Identify which cell holds the provided text, then report its [X, Y] central coordinate. 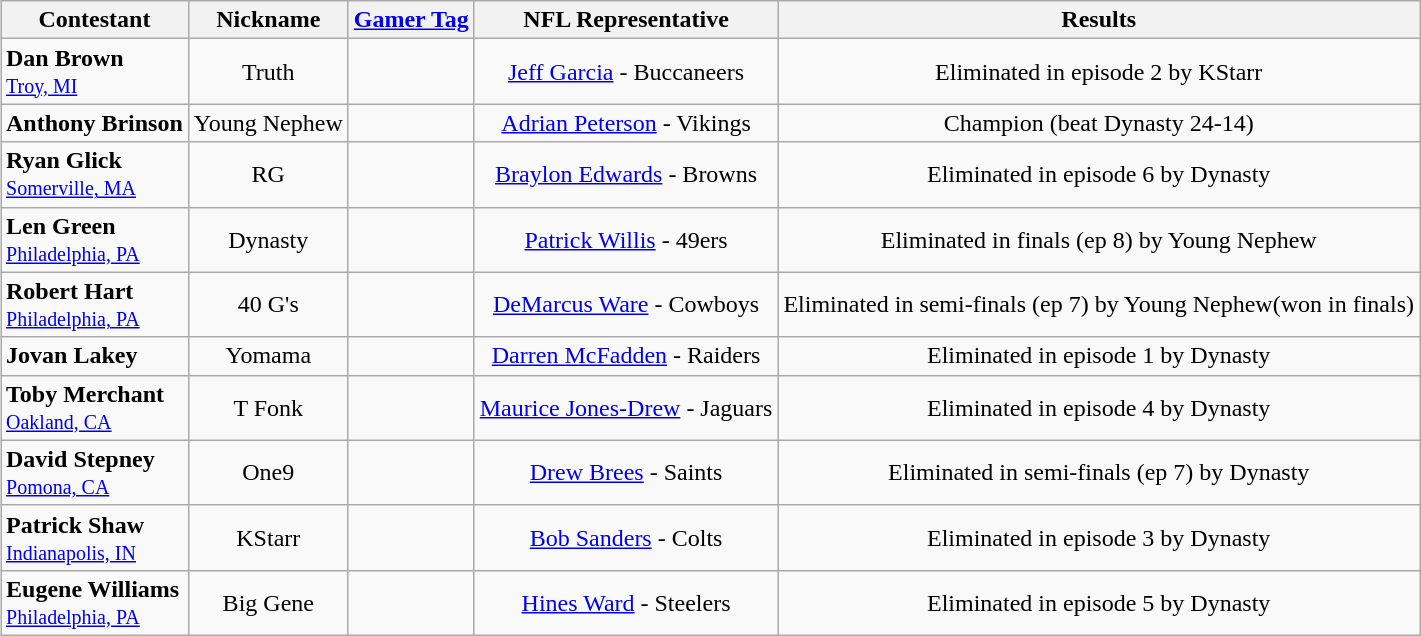
Eliminated in episode 3 by Dynasty [1099, 538]
DeMarcus Ware - Cowboys [626, 304]
Contestant [94, 20]
Eliminated in semi-finals (ep 7) by Young Nephew(won in finals) [1099, 304]
Yomama [268, 356]
Drew Brees - Saints [626, 472]
Maurice Jones-Drew - Jaguars [626, 408]
Toby MerchantOakland, CA [94, 408]
Patrick ShawIndianapolis, IN [94, 538]
Braylon Edwards - Browns [626, 174]
Jovan Lakey [94, 356]
40 G's [268, 304]
Jeff Garcia - Buccaneers [626, 72]
Robert HartPhiladelphia, PA [94, 304]
Eliminated in episode 5 by Dynasty [1099, 602]
Eliminated in semi-finals (ep 7) by Dynasty [1099, 472]
Young Nephew [268, 123]
Eliminated in finals (ep 8) by Young Nephew [1099, 240]
Dan BrownTroy, MI [94, 72]
Eliminated in episode 1 by Dynasty [1099, 356]
Eliminated in episode 6 by Dynasty [1099, 174]
NFL Representative [626, 20]
Eugene WilliamsPhiladelphia, PA [94, 602]
Darren McFadden - Raiders [626, 356]
Dynasty [268, 240]
Hines Ward - Steelers [626, 602]
Results [1099, 20]
RG [268, 174]
KStarr [268, 538]
Gamer Tag [411, 20]
Patrick Willis - 49ers [626, 240]
Adrian Peterson - Vikings [626, 123]
One9 [268, 472]
Nickname [268, 20]
Len GreenPhiladelphia, PA [94, 240]
T Fonk [268, 408]
Ryan GlickSomerville, MA [94, 174]
Bob Sanders - Colts [626, 538]
Champion (beat Dynasty 24-14) [1099, 123]
Eliminated in episode 2 by KStarr [1099, 72]
Truth [268, 72]
Eliminated in episode 4 by Dynasty [1099, 408]
David StepneyPomona, CA [94, 472]
Big Gene [268, 602]
Anthony Brinson [94, 123]
